Locate the cell with the specified text and output its (X, Y) center coordinate. 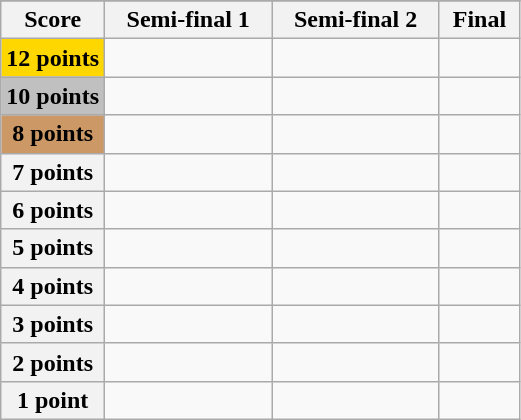
4 points (53, 286)
7 points (53, 172)
6 points (53, 210)
Score (53, 20)
2 points (53, 362)
5 points (53, 248)
Semi-final 1 (188, 20)
8 points (53, 134)
Semi-final 2 (356, 20)
12 points (53, 58)
Final (479, 20)
1 point (53, 400)
10 points (53, 96)
3 points (53, 324)
